Search for the cell housing the specified text and yield its [X, Y] center coordinate. 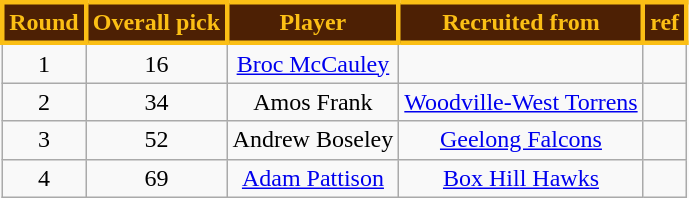
3 [44, 140]
4 [44, 178]
52 [156, 140]
69 [156, 178]
Andrew Boseley [313, 140]
34 [156, 102]
Player [313, 22]
Woodville-West Torrens [521, 102]
Overall pick [156, 22]
1 [44, 63]
2 [44, 102]
Adam Pattison [313, 178]
Round [44, 22]
Broc McCauley [313, 63]
Recruited from [521, 22]
Geelong Falcons [521, 140]
ref [664, 22]
Box Hill Hawks [521, 178]
16 [156, 63]
Amos Frank [313, 102]
